Pinpoint the cell where the given text exists, returning its [X, Y] midpoint coordinate. 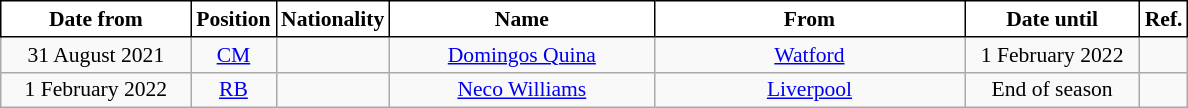
Date from [96, 19]
Domingos Quina [522, 55]
Watford [809, 55]
Ref. [1164, 19]
Position [234, 19]
31 August 2021 [96, 55]
RB [234, 90]
End of season [1052, 90]
From [809, 19]
Name [522, 19]
Liverpool [809, 90]
Nationality [332, 19]
Neco Williams [522, 90]
Date until [1052, 19]
CM [234, 55]
